Find where the given text appears and provide that cell's center as [x, y] coordinate. 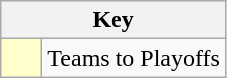
Teams to Playoffs [134, 58]
Key [114, 20]
